Identify which cell holds the provided text, then report its [X, Y] central coordinate. 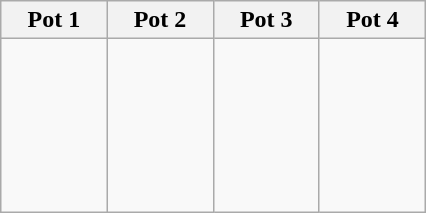
Pot 1 [54, 20]
Pot 4 [372, 20]
Pot 3 [266, 20]
Pot 2 [160, 20]
